Find where the given text appears and provide that cell's center as [X, Y] coordinate. 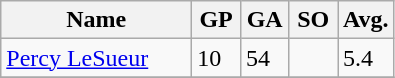
SO [314, 20]
5.4 [366, 58]
Name [96, 20]
Avg. [366, 20]
10 [216, 58]
GA [264, 20]
Percy LeSueur [96, 58]
54 [264, 58]
GP [216, 20]
